Provide the (X, Y) coordinate of the cell's center where the given text is located.  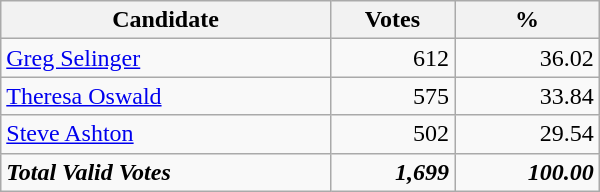
33.84 (528, 96)
Votes (392, 20)
1,699 (392, 172)
Total Valid Votes (166, 172)
Steve Ashton (166, 134)
100.00 (528, 172)
502 (392, 134)
575 (392, 96)
29.54 (528, 134)
% (528, 20)
Candidate (166, 20)
36.02 (528, 58)
Theresa Oswald (166, 96)
Greg Selinger (166, 58)
612 (392, 58)
